Return [x, y] of the center of cell containing provided text 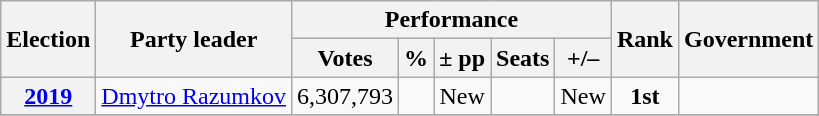
Party leader [194, 39]
Rank [644, 39]
Seats [523, 58]
Election [48, 39]
2019 [48, 96]
Dmytro Razumkov [194, 96]
+/– [583, 58]
Performance [452, 20]
6,307,793 [346, 96]
Government [748, 39]
% [416, 58]
Votes [346, 58]
1st [644, 96]
± pp [462, 58]
